Return (x, y) of the center of cell containing provided text 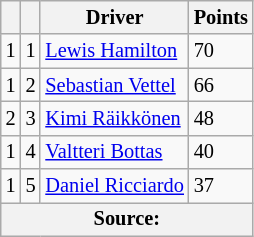
5 (31, 186)
Lewis Hamilton (114, 51)
4 (31, 152)
Source: (127, 219)
Points (221, 17)
37 (221, 186)
70 (221, 51)
Kimi Räikkönen (114, 118)
48 (221, 118)
3 (31, 118)
Sebastian Vettel (114, 85)
66 (221, 85)
Valtteri Bottas (114, 152)
40 (221, 152)
Daniel Ricciardo (114, 186)
Driver (114, 17)
